Output the [X, Y] coordinate of the center of the cell containing the given text.  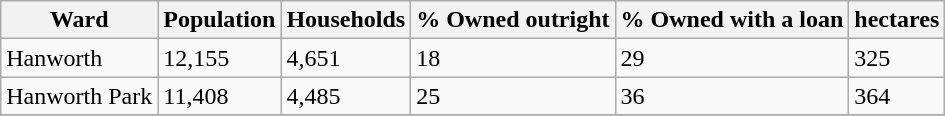
hectares [897, 20]
325 [897, 58]
4,651 [346, 58]
% Owned outright [513, 20]
11,408 [220, 96]
4,485 [346, 96]
Households [346, 20]
Population [220, 20]
25 [513, 96]
Ward [80, 20]
Hanworth Park [80, 96]
18 [513, 58]
36 [732, 96]
12,155 [220, 58]
Hanworth [80, 58]
364 [897, 96]
29 [732, 58]
% Owned with a loan [732, 20]
